Capture the cell that displays the provided text and extract its (x, y) central coordinate. 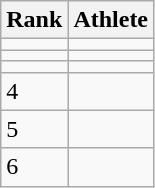
6 (34, 167)
4 (34, 91)
5 (34, 129)
Athlete (111, 20)
Rank (34, 20)
